Identify which cell holds the provided text, then report its (X, Y) central coordinate. 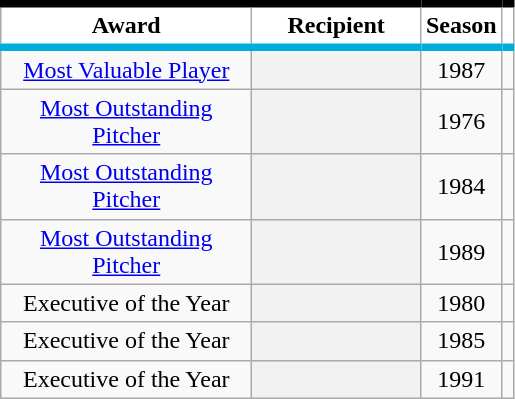
Recipient (336, 26)
1984 (461, 186)
1976 (461, 122)
1987 (461, 68)
1985 (461, 341)
1989 (461, 252)
1991 (461, 379)
1980 (461, 303)
Award (126, 26)
Season (461, 26)
Most Valuable Player (126, 68)
